Detect which cell encompasses the target text, then output its (x, y) center coordinate. 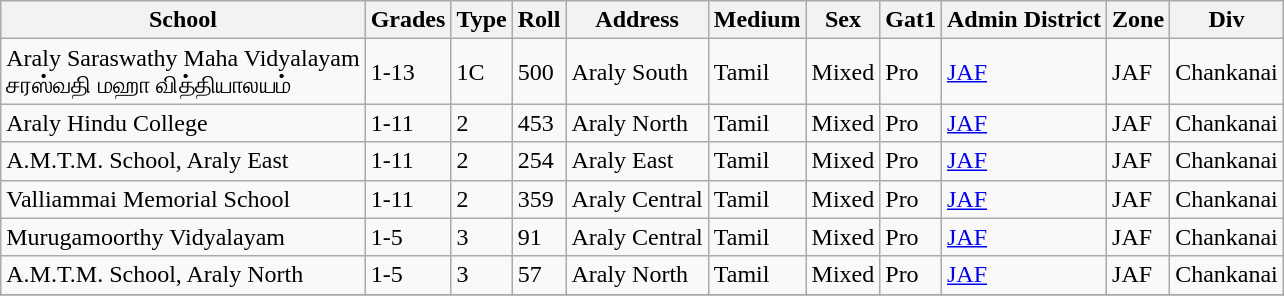
Admin District (1024, 20)
57 (539, 275)
Valliammai Memorial School (183, 199)
Address (637, 20)
Araly East (637, 161)
Zone (1138, 20)
Div (1227, 20)
School (183, 20)
500 (539, 72)
A.M.T.M. School, Araly North (183, 275)
Sex (843, 20)
91 (539, 237)
254 (539, 161)
1-13 (408, 72)
453 (539, 123)
Araly Hindu College (183, 123)
Gat1 (911, 20)
Roll (539, 20)
359 (539, 199)
Type (482, 20)
Araly Saraswathy Maha Vidyalayamசரஸ்வதி மஹா வித்தியாலயம் (183, 72)
Medium (757, 20)
Araly South (637, 72)
A.M.T.M. School, Araly East (183, 161)
Grades (408, 20)
1C (482, 72)
Murugamoorthy Vidyalayam (183, 237)
